Pinpoint the cell where the given text exists, returning its [X, Y] midpoint coordinate. 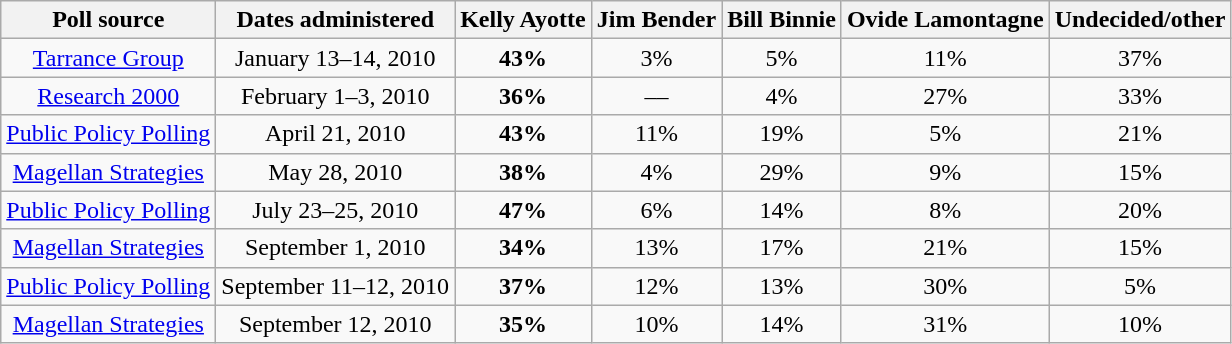
12% [656, 286]
July 23–25, 2010 [336, 210]
17% [782, 248]
Ovide Lamontagne [945, 20]
Kelly Ayotte [524, 20]
38% [524, 172]
–– [656, 96]
February 1–3, 2010 [336, 96]
September 11–12, 2010 [336, 286]
September 1, 2010 [336, 248]
35% [524, 324]
3% [656, 58]
Undecided/other [1140, 20]
20% [1140, 210]
Poll source [108, 20]
30% [945, 286]
April 21, 2010 [336, 134]
29% [782, 172]
January 13–14, 2010 [336, 58]
Bill Binnie [782, 20]
Dates administered [336, 20]
Jim Bender [656, 20]
Research 2000 [108, 96]
27% [945, 96]
September 12, 2010 [336, 324]
31% [945, 324]
47% [524, 210]
Tarrance Group [108, 58]
36% [524, 96]
33% [1140, 96]
8% [945, 210]
34% [524, 248]
9% [945, 172]
6% [656, 210]
19% [782, 134]
May 28, 2010 [336, 172]
